Detect which cell encompasses the target text, then output its (X, Y) center coordinate. 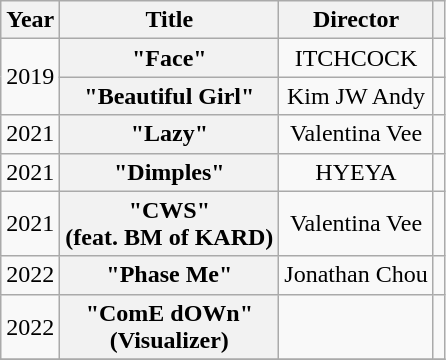
Director (356, 20)
Kim JW Andy (356, 96)
"Beautiful Girl" (170, 96)
Year (30, 20)
"Face" (170, 58)
"Dimples" (170, 172)
Title (170, 20)
"ComE dOWn"(Visualizer) (170, 326)
2019 (30, 77)
Jonathan Chou (356, 275)
ITCHCOCK (356, 58)
"Lazy" (170, 134)
"Phase Me" (170, 275)
"CWS"(feat. BM of KARD) (170, 224)
HYEYA (356, 172)
